Return the [X, Y] coordinate for the center point of the cell that contains the specified text.  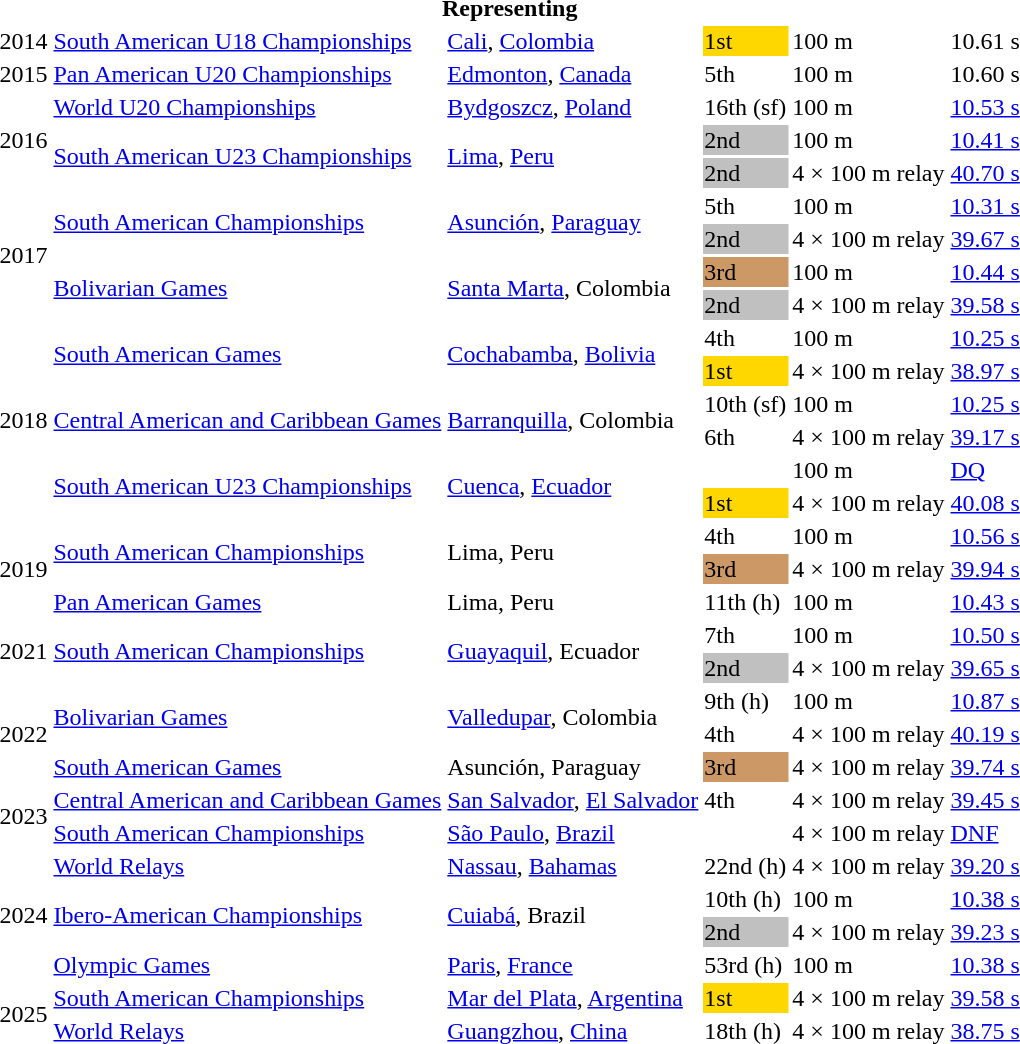
22nd (h) [746, 866]
Cali, Colombia [573, 41]
11th (h) [746, 602]
Valledupar, Colombia [573, 718]
Guayaquil, Ecuador [573, 652]
Cochabamba, Bolivia [573, 354]
Cuiabá, Brazil [573, 916]
Pan American Games [248, 602]
Mar del Plata, Argentina [573, 998]
Bydgoszcz, Poland [573, 107]
53rd (h) [746, 965]
16th (sf) [746, 107]
Ibero-American Championships [248, 916]
10th (sf) [746, 404]
Edmonton, Canada [573, 74]
Olympic Games [248, 965]
Paris, France [573, 965]
South American U18 Championships [248, 41]
World U20 Championships [248, 107]
7th [746, 635]
Cuenca, Ecuador [573, 486]
World Relays [248, 866]
10th (h) [746, 899]
6th [746, 437]
São Paulo, Brazil [573, 833]
9th (h) [746, 701]
Santa Marta, Colombia [573, 288]
Barranquilla, Colombia [573, 420]
San Salvador, El Salvador [573, 800]
Pan American U20 Championships [248, 74]
Nassau, Bahamas [573, 866]
